Scan for the cell matching the given text and deliver its (X, Y) coordinate at center. 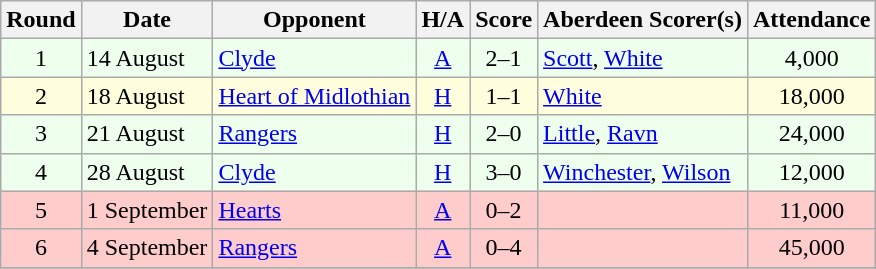
2–1 (504, 58)
4 (41, 172)
Heart of Midlothian (314, 96)
28 August (147, 172)
14 August (147, 58)
0–4 (504, 248)
Score (504, 20)
5 (41, 210)
45,000 (811, 248)
21 August (147, 134)
4 September (147, 248)
Aberdeen Scorer(s) (643, 20)
Opponent (314, 20)
Winchester, Wilson (643, 172)
Attendance (811, 20)
3 (41, 134)
2–0 (504, 134)
2 (41, 96)
Scott, White (643, 58)
18,000 (811, 96)
Little, Ravn (643, 134)
6 (41, 248)
12,000 (811, 172)
H/A (443, 20)
1–1 (504, 96)
Date (147, 20)
0–2 (504, 210)
White (643, 96)
1 September (147, 210)
Round (41, 20)
Hearts (314, 210)
3–0 (504, 172)
24,000 (811, 134)
1 (41, 58)
11,000 (811, 210)
4,000 (811, 58)
18 August (147, 96)
